Provide the (X, Y) coordinate of the cell's center where the given text is located.  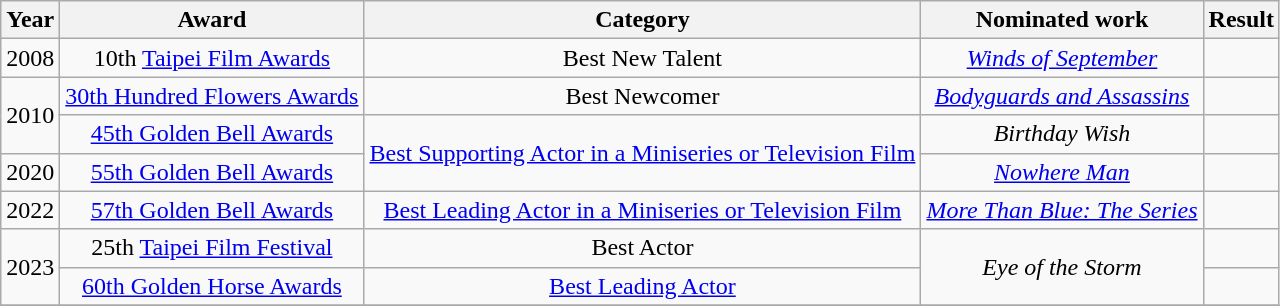
Winds of September (1062, 58)
25th Taipei Film Festival (212, 248)
Nowhere Man (1062, 172)
Best Newcomer (642, 96)
Category (642, 20)
2008 (30, 58)
2023 (30, 267)
10th Taipei Film Awards (212, 58)
Award (212, 20)
Bodyguards and Assassins (1062, 96)
Best Leading Actor in a Miniseries or Television Film (642, 210)
Best Actor (642, 248)
30th Hundred Flowers Awards (212, 96)
55th Golden Bell Awards (212, 172)
2010 (30, 115)
Best New Talent (642, 58)
45th Golden Bell Awards (212, 134)
Result (1241, 20)
60th Golden Horse Awards (212, 286)
Year (30, 20)
Best Supporting Actor in a Miniseries or Television Film (642, 153)
57th Golden Bell Awards (212, 210)
Eye of the Storm (1062, 267)
2022 (30, 210)
Best Leading Actor (642, 286)
Birthday Wish (1062, 134)
2020 (30, 172)
Nominated work (1062, 20)
More Than Blue: The Series (1062, 210)
